Extract the (x, y) coordinate from the center of the cell holding the provided text.  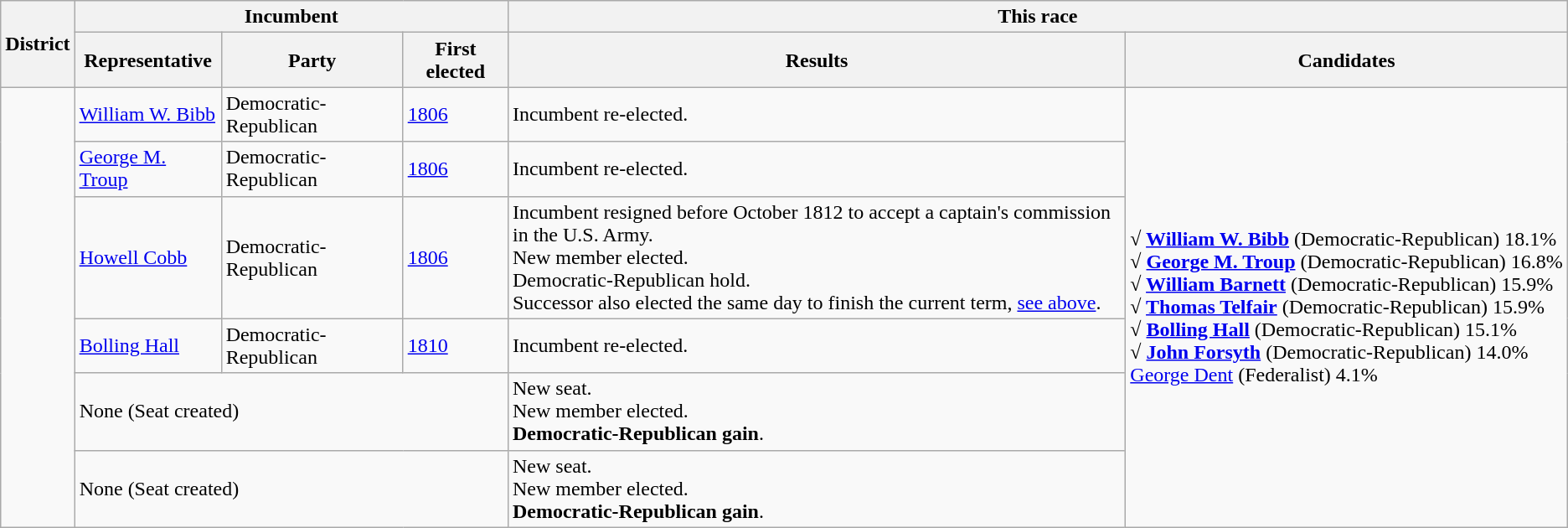
Party (312, 60)
George M. Troup (147, 169)
Representative (147, 60)
Bolling Hall (147, 345)
This race (1037, 17)
1810 (456, 345)
Incumbent (291, 17)
Candidates (1347, 60)
William W. Bibb (147, 114)
District (38, 44)
Results (816, 60)
First elected (456, 60)
Howell Cobb (147, 257)
